Output the [x, y] coordinate of the center of the cell containing the given text.  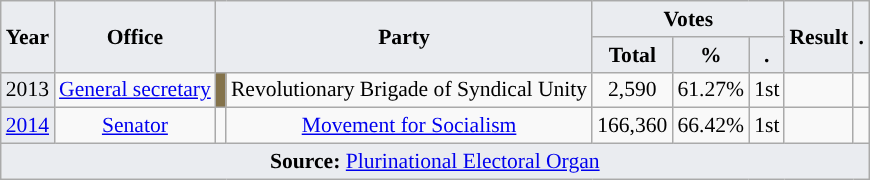
Movement for Socialism [409, 126]
Source: Plurinational Electoral Organ [435, 162]
66.42% [710, 126]
2014 [28, 126]
% [710, 55]
Party [404, 36]
Total [632, 55]
General secretary [135, 90]
Votes [688, 19]
166,360 [632, 126]
Result [818, 36]
Revolutionary Brigade of Syndical Unity [409, 90]
Year [28, 36]
2,590 [632, 90]
Senator [135, 126]
61.27% [710, 90]
Office [135, 36]
2013 [28, 90]
